Provide the [x, y] coordinate of the cell's center where the given text is located.  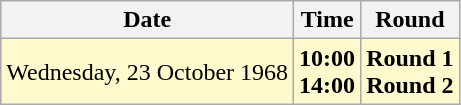
Wednesday, 23 October 1968 [148, 72]
Round [410, 20]
Round 1Round 2 [410, 72]
10:0014:00 [328, 72]
Date [148, 20]
Time [328, 20]
